From the cell containing the given text, extract its center point as (X, Y) coordinate. 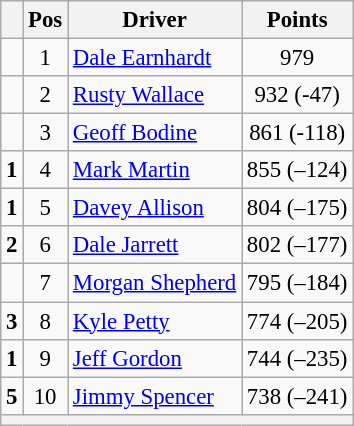
861 (-118) (298, 133)
Pos (46, 20)
6 (46, 245)
804 (–175) (298, 208)
Geoff Bodine (155, 133)
774 (–205) (298, 321)
Kyle Petty (155, 321)
744 (–235) (298, 358)
Jeff Gordon (155, 358)
8 (46, 321)
855 (–124) (298, 170)
Rusty Wallace (155, 95)
Dale Earnhardt (155, 58)
738 (–241) (298, 396)
Points (298, 20)
Jimmy Spencer (155, 396)
795 (–184) (298, 283)
979 (298, 58)
9 (46, 358)
Davey Allison (155, 208)
Dale Jarrett (155, 245)
10 (46, 396)
802 (–177) (298, 245)
Mark Martin (155, 170)
7 (46, 283)
Driver (155, 20)
Morgan Shepherd (155, 283)
4 (46, 170)
932 (-47) (298, 95)
